Determine the [X, Y] coordinate at the center of the cell enclosing the given text.  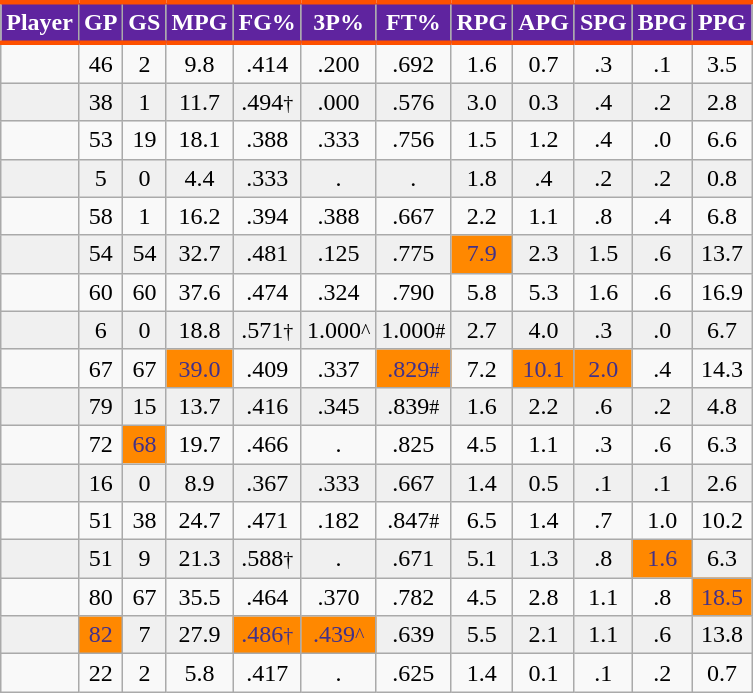
.839# [414, 406]
FG% [267, 22]
.471 [267, 521]
46 [100, 63]
19 [144, 140]
5.1 [482, 559]
37.6 [200, 292]
18.8 [200, 330]
MPG [200, 22]
.639 [414, 635]
.464 [267, 597]
.790 [414, 292]
0.1 [544, 673]
2.3 [544, 254]
.481 [267, 254]
.324 [338, 292]
5.5 [482, 635]
16.9 [722, 292]
18.5 [722, 597]
32.7 [200, 254]
6.5 [482, 521]
.200 [338, 63]
.847# [414, 521]
.775 [414, 254]
PPG [722, 22]
39.0 [200, 368]
15 [144, 406]
.337 [338, 368]
13.8 [722, 635]
1.000# [414, 330]
.671 [414, 559]
.692 [414, 63]
.486† [267, 635]
6.6 [722, 140]
6 [100, 330]
4.4 [200, 178]
.417 [267, 673]
2.1 [544, 635]
.416 [267, 406]
16.2 [200, 216]
18.1 [200, 140]
.439^ [338, 635]
24.7 [200, 521]
4.0 [544, 330]
0.8 [722, 178]
58 [100, 216]
.409 [267, 368]
.782 [414, 597]
82 [100, 635]
.370 [338, 597]
14.3 [722, 368]
10.1 [544, 368]
.125 [338, 254]
21.3 [200, 559]
SPG [603, 22]
GS [144, 22]
6.7 [722, 330]
22 [100, 673]
72 [100, 444]
19.7 [200, 444]
27.9 [200, 635]
80 [100, 597]
1.3 [544, 559]
7.2 [482, 368]
GP [100, 22]
9 [144, 559]
.474 [267, 292]
10.2 [722, 521]
.588† [267, 559]
3.5 [722, 63]
0.5 [544, 483]
1.0 [662, 521]
68 [144, 444]
79 [100, 406]
.825 [414, 444]
BPG [662, 22]
.829# [414, 368]
.345 [338, 406]
8.9 [200, 483]
6.8 [722, 216]
.394 [267, 216]
16 [100, 483]
53 [100, 140]
35.5 [200, 597]
.182 [338, 521]
2.7 [482, 330]
4.8 [722, 406]
.7 [603, 521]
11.7 [200, 102]
.414 [267, 63]
7 [144, 635]
.000 [338, 102]
.756 [414, 140]
1.2 [544, 140]
.571† [267, 330]
2.0 [603, 368]
.466 [267, 444]
2.6 [722, 483]
.576 [414, 102]
9.8 [200, 63]
Player [40, 22]
RPG [482, 22]
.494† [267, 102]
7.9 [482, 254]
0.3 [544, 102]
.367 [267, 483]
1.000^ [338, 330]
FT% [414, 22]
3.0 [482, 102]
1.8 [482, 178]
.625 [414, 673]
5 [100, 178]
3P% [338, 22]
5.3 [544, 292]
APG [544, 22]
